Search for the cell housing the specified text and yield its (x, y) center coordinate. 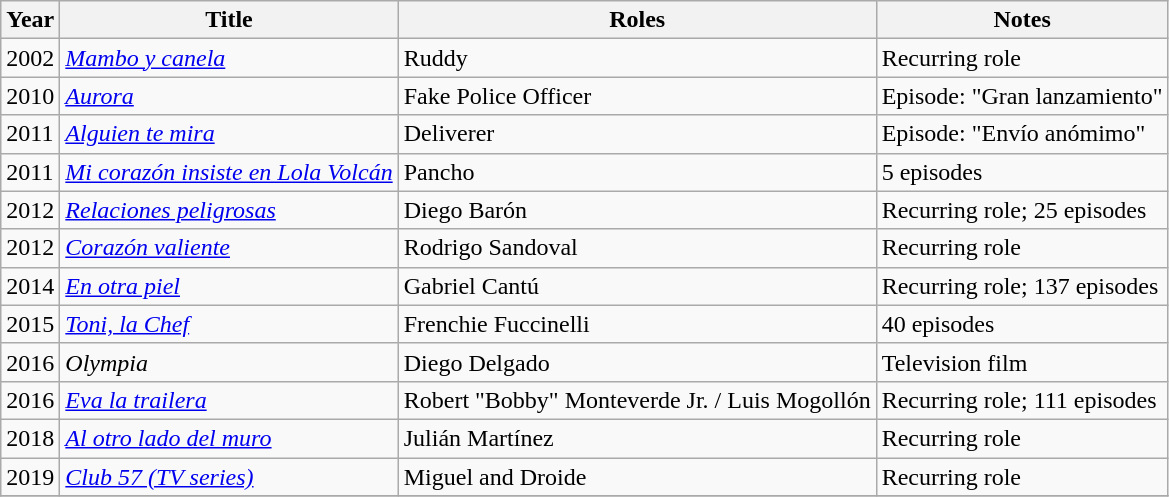
2015 (30, 324)
2019 (30, 477)
Deliverer (637, 134)
2014 (30, 286)
Relaciones peligrosas (229, 210)
Gabriel Cantú (637, 286)
Alguien te mira (229, 134)
Toni, la Chef (229, 324)
40 episodes (1022, 324)
Mambo y canela (229, 58)
Notes (1022, 20)
Ruddy (637, 58)
Title (229, 20)
Diego Delgado (637, 362)
Roles (637, 20)
Frenchie Fuccinelli (637, 324)
En otra piel (229, 286)
Rodrigo Sandoval (637, 248)
Diego Barón (637, 210)
Club 57 (TV series) (229, 477)
Recurring role; 111 episodes (1022, 400)
Al otro lado del muro (229, 438)
Fake Police Officer (637, 96)
5 episodes (1022, 172)
Recurring role; 25 episodes (1022, 210)
Corazón valiente (229, 248)
Year (30, 20)
Recurring role; 137 episodes (1022, 286)
Miguel and Droide (637, 477)
Olympia (229, 362)
Robert "Bobby" Monteverde Jr. / Luis Mogollón (637, 400)
Julián Martínez (637, 438)
Television film (1022, 362)
2002 (30, 58)
Episode: "Envío anómimo" (1022, 134)
Eva la trailera (229, 400)
Aurora (229, 96)
Episode: "Gran lanzamiento" (1022, 96)
Mi corazón insiste en Lola Volcán (229, 172)
2018 (30, 438)
Pancho (637, 172)
2010 (30, 96)
